Search for the cell housing the specified text and yield its [x, y] center coordinate. 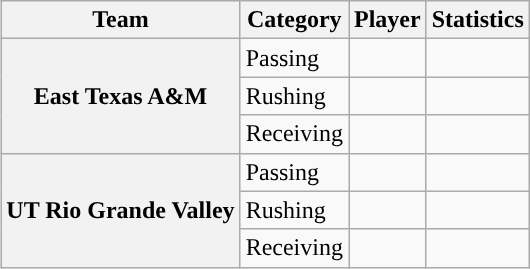
Team [120, 20]
Player [387, 20]
East Texas A&M [120, 96]
Statistics [478, 20]
UT Rio Grande Valley [120, 210]
Category [294, 20]
